For the text-containing cell, return its midpoint in (x, y) coordinate format. 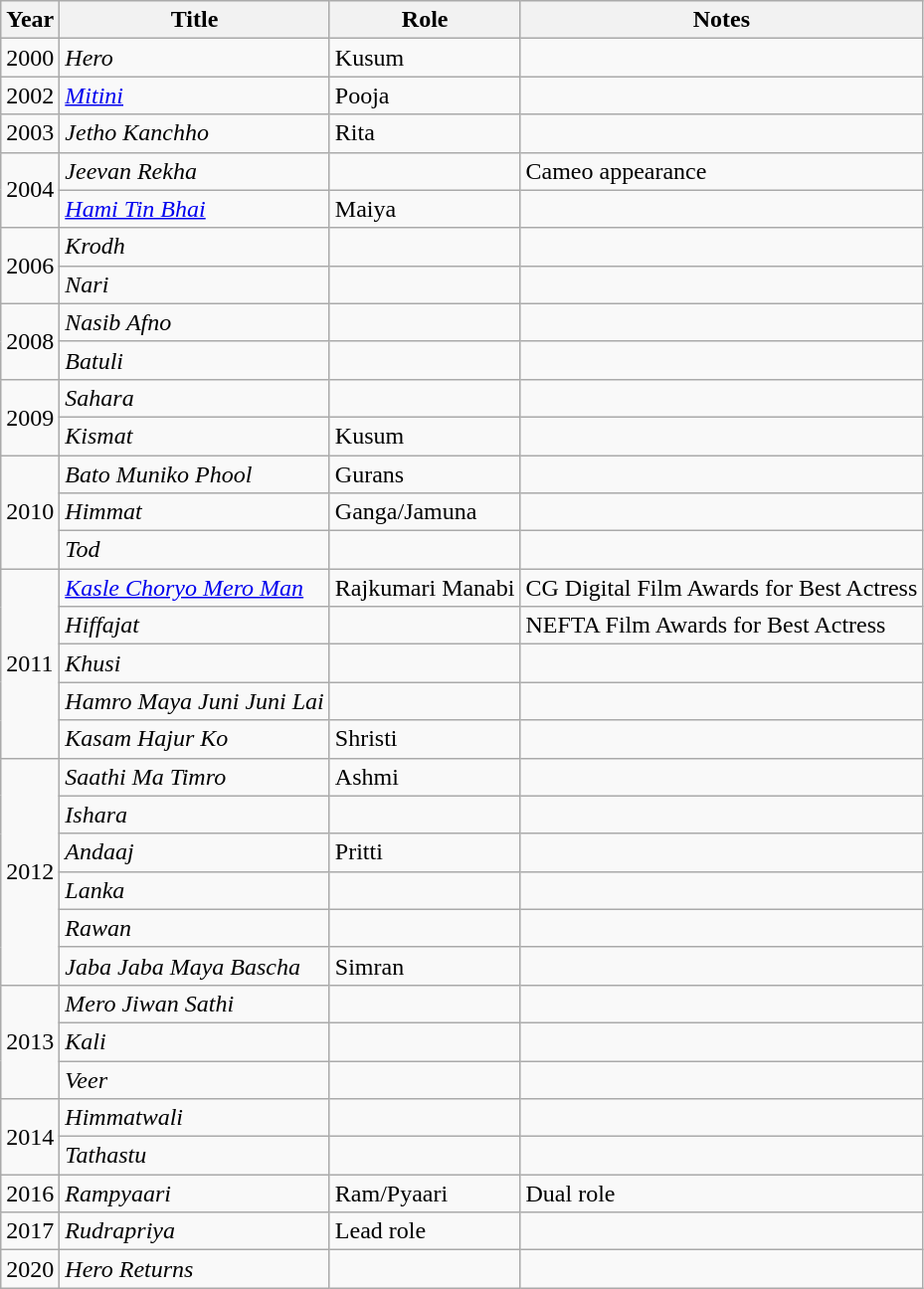
Mero Jiwan Sathi (195, 1004)
Simran (425, 966)
2011 (30, 663)
Kismat (195, 436)
Krodh (195, 247)
Rawan (195, 928)
Himmat (195, 512)
2012 (30, 871)
Dual role (722, 1194)
Tod (195, 550)
Andaaj (195, 852)
Pritti (425, 852)
Cameo appearance (722, 171)
Jaba Jaba Maya Bascha (195, 966)
Kasle Choryo Mero Man (195, 588)
Ashmi (425, 777)
Lead role (425, 1231)
Sahara (195, 398)
Kasam Hajur Ko (195, 739)
2006 (30, 266)
Maiya (425, 209)
Notes (722, 20)
Gurans (425, 474)
Role (425, 20)
Hamro Maya Juni Juni Lai (195, 701)
Lanka (195, 890)
Tathastu (195, 1156)
2010 (30, 512)
Bato Muniko Phool (195, 474)
Jeevan Rekha (195, 171)
Rudrapriya (195, 1231)
Year (30, 20)
Nari (195, 284)
2000 (30, 58)
Himmatwali (195, 1118)
NEFTA Film Awards for Best Actress (722, 626)
2020 (30, 1269)
2004 (30, 190)
2003 (30, 133)
Batuli (195, 360)
2016 (30, 1194)
Title (195, 20)
Kali (195, 1041)
Shristi (425, 739)
Rampyaari (195, 1194)
Hero (195, 58)
Hami Tin Bhai (195, 209)
Ishara (195, 815)
Ganga/Jamuna (425, 512)
2014 (30, 1137)
Khusi (195, 663)
2008 (30, 341)
2017 (30, 1231)
CG Digital Film Awards for Best Actress (722, 588)
Veer (195, 1079)
Rita (425, 133)
Rajkumari Manabi (425, 588)
Hero Returns (195, 1269)
Mitini (195, 95)
Hiffajat (195, 626)
Saathi Ma Timro (195, 777)
Pooja (425, 95)
2002 (30, 95)
Jetho Kanchho (195, 133)
2013 (30, 1041)
2009 (30, 417)
Ram/Pyaari (425, 1194)
Nasib Afno (195, 322)
